Detect which cell encompasses the target text, then output its [x, y] center coordinate. 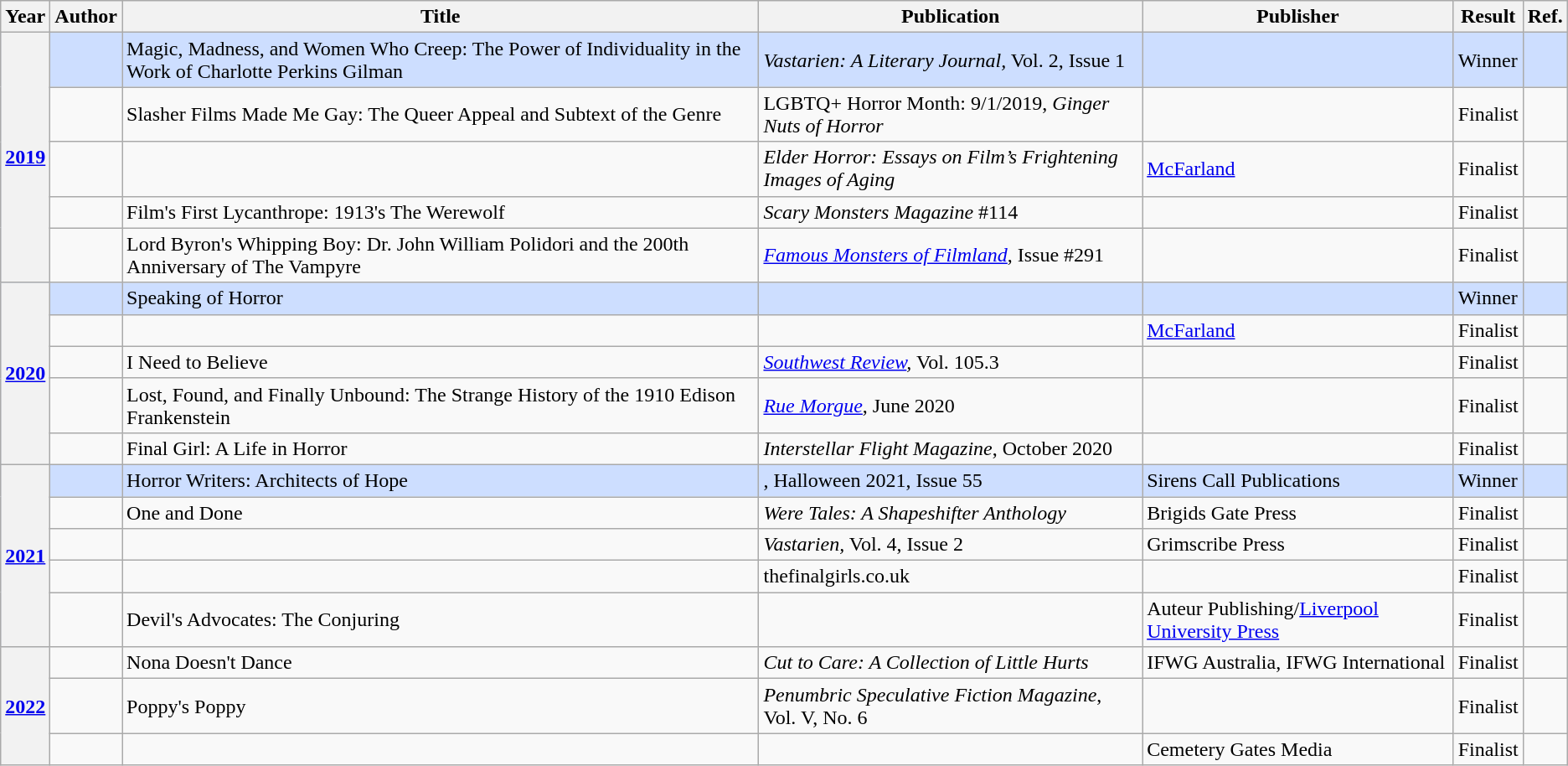
Poppy's Poppy [441, 706]
2019 [25, 158]
Lost, Found, and Finally Unbound: The Strange History of the 1910 Edison Frankenstein [441, 406]
Vastarien, Vol. 4, Issue 2 [951, 545]
Rue Morgue, June 2020 [951, 406]
Scary Monsters Magazine #114 [951, 212]
Southwest Review, Vol. 105.3 [951, 362]
Brigids Gate Press [1298, 512]
I Need to Believe [441, 362]
Interstellar Flight Magazine, October 2020 [951, 448]
Cemetery Gates Media [1298, 749]
Auteur Publishing/Liverpool University Press [1298, 620]
Penumbric Speculative Fiction Magazine, Vol. V, No. 6 [951, 706]
Devil's Advocates: The Conjuring [441, 620]
Author [86, 17]
Title [441, 17]
One and Done [441, 512]
Speaking of Horror [441, 298]
Film's First Lycanthrope: 1913's The Werewolf [441, 212]
Horror Writers: Architects of Hope [441, 480]
2021 [25, 555]
2020 [25, 374]
Vastarien: A Literary Journal, Vol. 2, Issue 1 [951, 60]
LGBTQ+ Horror Month: 9/1/2019, Ginger Nuts of Horror [951, 114]
Magic, Madness, and Women Who Creep: The Power of Individuality in the Work of Charlotte Perkins Gilman [441, 60]
Sirens Call Publications [1298, 480]
Final Girl: A Life in Horror [441, 448]
Slasher Films Made Me Gay: The Queer Appeal and Subtext of the Genre [441, 114]
Ref. [1545, 17]
Publication [951, 17]
IFWG Australia, IFWG International [1298, 663]
Famous Monsters of Filmland, Issue #291 [951, 255]
Result [1488, 17]
Year [25, 17]
thefinalgirls.co.uk [951, 577]
Lord Byron's Whipping Boy: Dr. John William Polidori and the 200th Anniversary of The Vampyre [441, 255]
Elder Horror: Essays on Film’s Frightening Images of Aging [951, 169]
Cut to Care: A Collection of Little Hurts [951, 663]
, Halloween 2021, Issue 55 [951, 480]
Were Tales: A Shapeshifter Anthology [951, 512]
Publisher [1298, 17]
Nona Doesn't Dance [441, 663]
Grimscribe Press [1298, 545]
2022 [25, 706]
